Determine the (X, Y) coordinate at the center of the cell enclosing the given text.  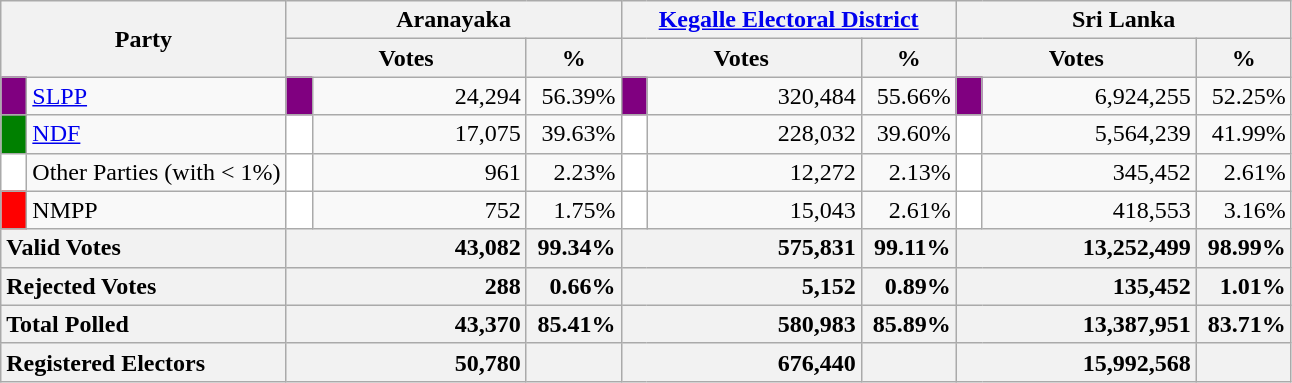
50,780 (406, 362)
24,294 (419, 96)
SLPP (156, 96)
12,272 (754, 172)
5,152 (741, 286)
15,043 (754, 210)
676,440 (741, 362)
13,252,499 (1076, 248)
Party (144, 39)
575,831 (741, 248)
NDF (156, 134)
43,370 (406, 324)
83.71% (1244, 324)
Sri Lanka (1124, 20)
43,082 (406, 248)
2.23% (574, 172)
Valid Votes (144, 248)
15,992,568 (1076, 362)
345,452 (1089, 172)
85.89% (908, 324)
418,553 (1089, 210)
52.25% (1244, 96)
39.63% (574, 134)
5,564,239 (1089, 134)
56.39% (574, 96)
288 (406, 286)
228,032 (754, 134)
6,924,255 (1089, 96)
1.01% (1244, 286)
55.66% (908, 96)
320,484 (754, 96)
580,983 (741, 324)
752 (419, 210)
961 (419, 172)
Aranayaka (454, 20)
3.16% (1244, 210)
99.34% (574, 248)
0.89% (908, 286)
17,075 (419, 134)
2.13% (908, 172)
39.60% (908, 134)
98.99% (1244, 248)
NMPP (156, 210)
13,387,951 (1076, 324)
85.41% (574, 324)
41.99% (1244, 134)
1.75% (574, 210)
0.66% (574, 286)
Other Parties (with < 1%) (156, 172)
Total Polled (144, 324)
Kegalle Electoral District (788, 20)
Rejected Votes (144, 286)
Registered Electors (144, 362)
99.11% (908, 248)
135,452 (1076, 286)
